Find where the given text appears and provide that cell's center as (x, y) coordinate. 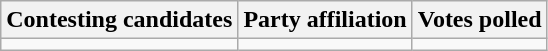
Contesting candidates (120, 20)
Votes polled (480, 20)
Party affiliation (325, 20)
